Find where the given text appears and provide that cell's center as [X, Y] coordinate. 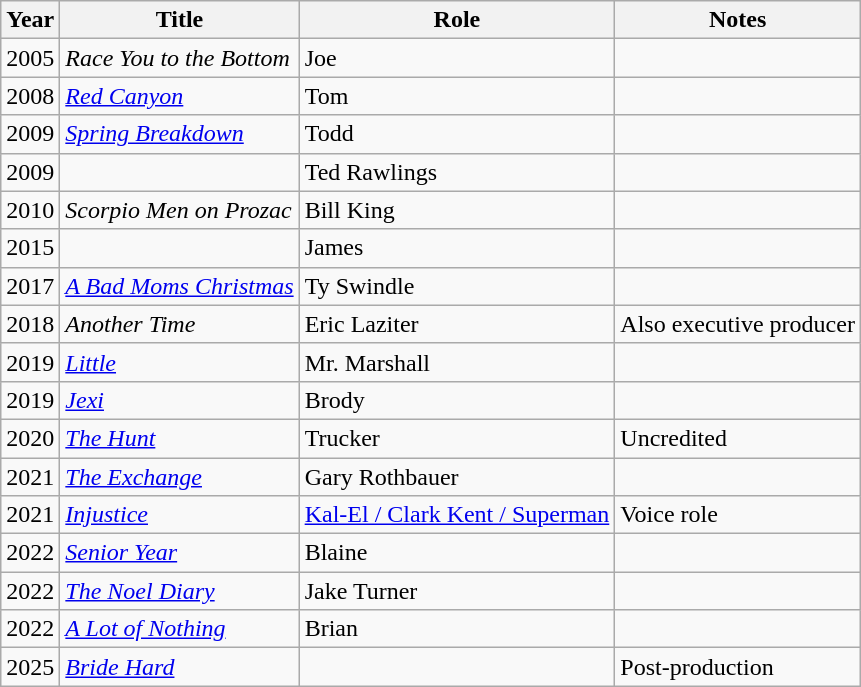
2020 [30, 438]
Ted Rawlings [457, 172]
2025 [30, 667]
Jake Turner [457, 591]
Gary Rothbauer [457, 477]
Ty Swindle [457, 286]
Brody [457, 400]
Brian [457, 629]
Mr. Marshall [457, 362]
2008 [30, 96]
The Hunt [180, 438]
Little [180, 362]
2017 [30, 286]
The Exchange [180, 477]
Spring Breakdown [180, 134]
Post-production [738, 667]
A Lot of Nothing [180, 629]
2015 [30, 248]
Todd [457, 134]
Voice role [738, 515]
Another Time [180, 324]
Blaine [457, 553]
Notes [738, 20]
Trucker [457, 438]
Race You to the Bottom [180, 58]
Tom [457, 96]
James [457, 248]
Title [180, 20]
Also executive producer [738, 324]
Uncredited [738, 438]
Eric Laziter [457, 324]
Joe [457, 58]
Bill King [457, 210]
Red Canyon [180, 96]
Scorpio Men on Prozac [180, 210]
The Noel Diary [180, 591]
2010 [30, 210]
Injustice [180, 515]
Jexi [180, 400]
Kal-El / Clark Kent / Superman [457, 515]
2005 [30, 58]
A Bad Moms Christmas [180, 286]
Role [457, 20]
Year [30, 20]
Bride Hard [180, 667]
Senior Year [180, 553]
2018 [30, 324]
